Locate the cell with the specified text and output its [x, y] center coordinate. 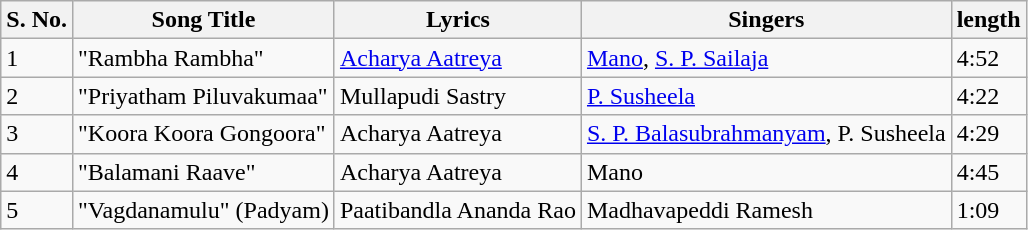
4:22 [988, 96]
Song Title [203, 20]
4:52 [988, 58]
4:29 [988, 134]
Singers [766, 20]
Madhavapeddi Ramesh [766, 210]
"Rambha Rambha" [203, 58]
1:09 [988, 210]
length [988, 20]
Mullapudi Sastry [458, 96]
Mano [766, 172]
S. P. Balasubrahmanyam, P. Susheela [766, 134]
2 [37, 96]
5 [37, 210]
"Priyatham Piluvakumaa" [203, 96]
"Vagdanamulu" (Padyam) [203, 210]
"Balamani Raave" [203, 172]
4 [37, 172]
Lyrics [458, 20]
Paatibandla Ananda Rao [458, 210]
S. No. [37, 20]
"Koora Koora Gongoora" [203, 134]
Mano, S. P. Sailaja [766, 58]
1 [37, 58]
P. Susheela [766, 96]
4:45 [988, 172]
3 [37, 134]
